From the cell containing the given text, extract its center point as [X, Y] coordinate. 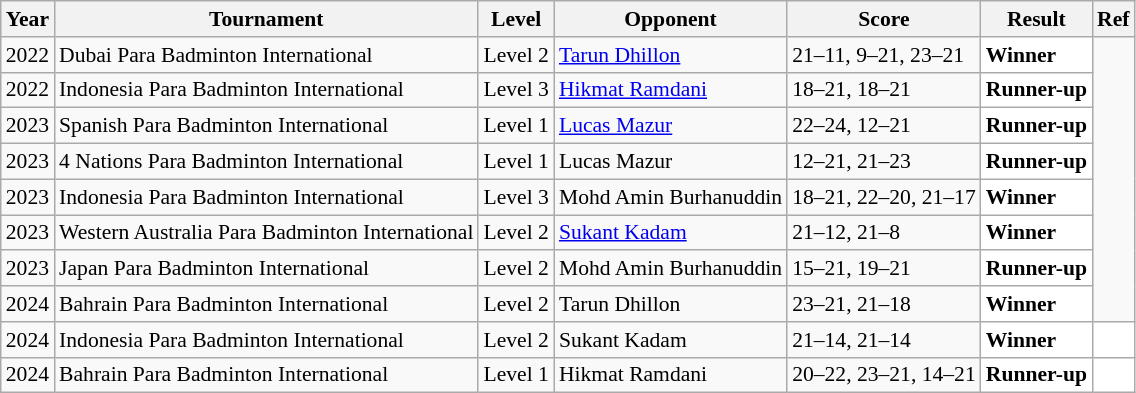
12–21, 21–23 [884, 162]
Year [28, 19]
Level [516, 19]
Dubai Para Badminton International [266, 55]
23–21, 21–18 [884, 304]
20–22, 23–21, 14–21 [884, 375]
Japan Para Badminton International [266, 269]
4 Nations Para Badminton International [266, 162]
Spanish Para Badminton International [266, 126]
21–14, 21–14 [884, 340]
21–12, 21–8 [884, 233]
15–21, 19–21 [884, 269]
21–11, 9–21, 23–21 [884, 55]
Western Australia Para Badminton International [266, 233]
18–21, 18–21 [884, 90]
Opponent [670, 19]
Result [1036, 19]
Ref [1113, 19]
22–24, 12–21 [884, 126]
18–21, 22–20, 21–17 [884, 197]
Score [884, 19]
Tournament [266, 19]
